Locate the cell with the specified text and output its (X, Y) center coordinate. 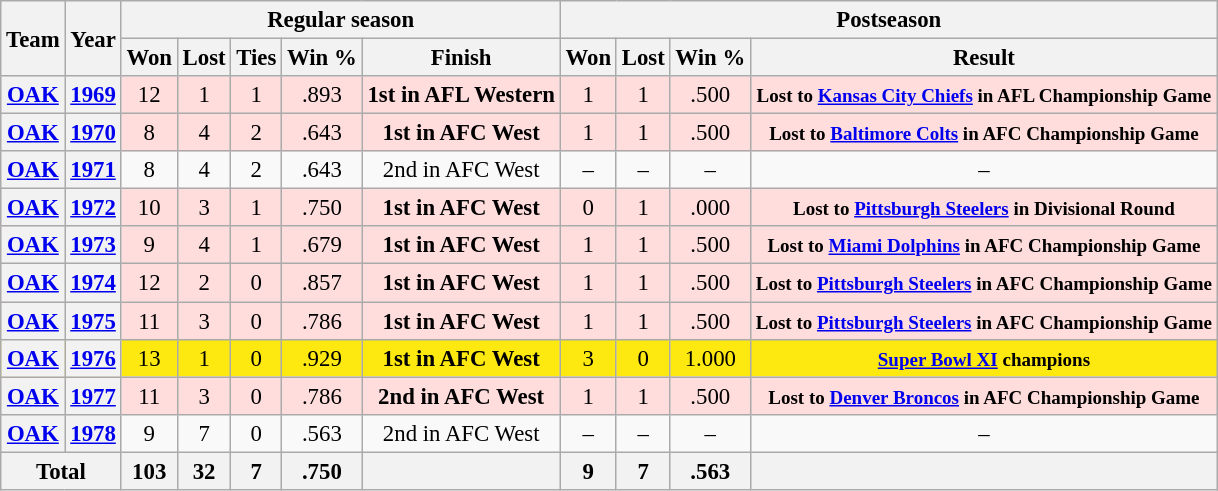
13 (149, 358)
Team (33, 38)
Result (984, 58)
.893 (322, 95)
.857 (322, 283)
1972 (93, 208)
1978 (93, 433)
1974 (93, 283)
Lost to Kansas City Chiefs in AFL Championship Game (984, 95)
Total (61, 471)
103 (149, 471)
1977 (93, 396)
32 (204, 471)
1973 (93, 245)
Lost to Miami Dolphins in AFC Championship Game (984, 245)
Regular season (340, 20)
Lost to Baltimore Colts in AFC Championship Game (984, 133)
1.000 (710, 358)
1975 (93, 321)
1969 (93, 95)
Lost to Denver Broncos in AFC Championship Game (984, 396)
Ties (256, 58)
Super Bowl XI champions (984, 358)
Postseason (888, 20)
1971 (93, 170)
.679 (322, 245)
Year (93, 38)
1970 (93, 133)
Lost to Pittsburgh Steelers in Divisional Round (984, 208)
.929 (322, 358)
1976 (93, 358)
1st in AFL Western (461, 95)
10 (149, 208)
.000 (710, 208)
Finish (461, 58)
